Identify which cell holds the provided text, then report its (x, y) central coordinate. 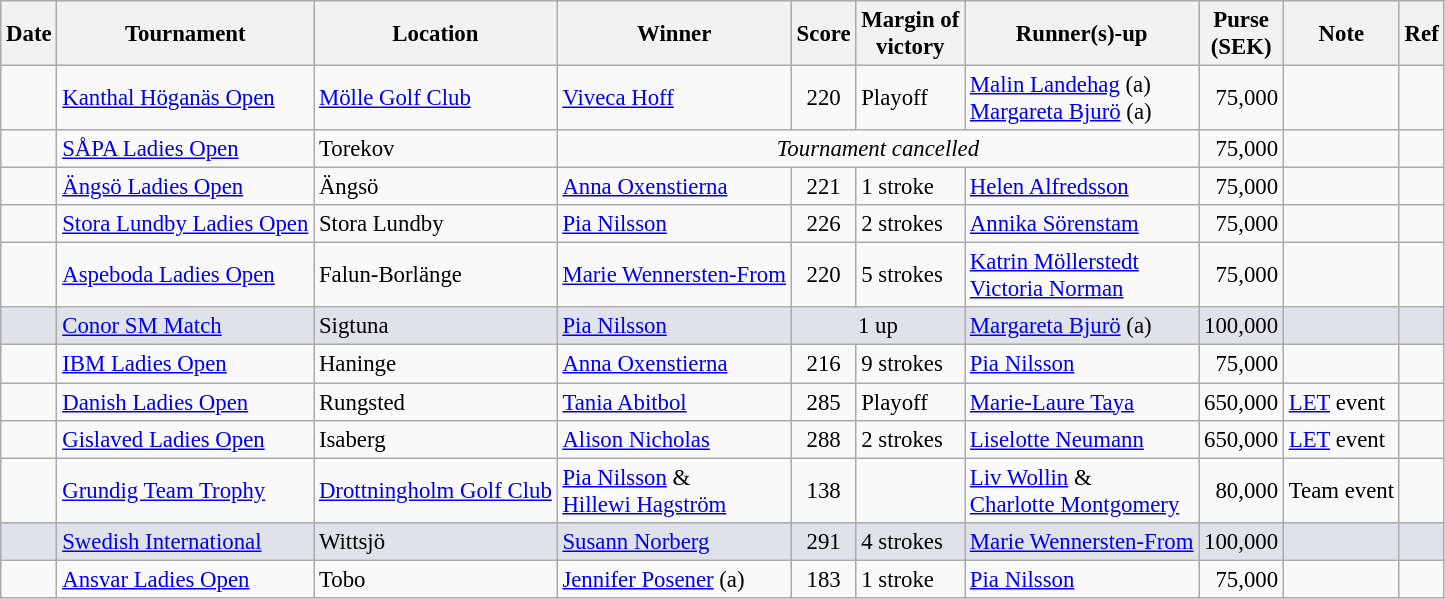
Tournament (186, 34)
Kanthal Höganäs Open (186, 98)
Sigtuna (436, 327)
Stora Lundby (436, 224)
Tobo (436, 579)
Swedish International (186, 541)
Marie-Laure Taya (1082, 402)
Katrin Möllerstedt Victoria Norman (1082, 276)
9 strokes (910, 364)
Tania Abitbol (674, 402)
Aspeboda Ladies Open (186, 276)
Malin Landehag (a) Margareta Bjurö (a) (1082, 98)
Margareta Bjurö (a) (1082, 327)
Ref (1422, 34)
291 (824, 541)
226 (824, 224)
Danish Ladies Open (186, 402)
285 (824, 402)
Viveca Hoff (674, 98)
Falun-Borlänge (436, 276)
Susann Norberg (674, 541)
5 strokes (910, 276)
Gislaved Ladies Open (186, 439)
Haninge (436, 364)
221 (824, 187)
216 (824, 364)
Wittsjö (436, 541)
Note (1341, 34)
Liv Wollin & Charlotte Montgomery (1082, 490)
Isaberg (436, 439)
Drottningholm Golf Club (436, 490)
Tournament cancelled (878, 149)
4 strokes (910, 541)
Helen Alfredsson (1082, 187)
IBM Ladies Open (186, 364)
183 (824, 579)
Date (29, 34)
Conor SM Match (186, 327)
Rungsted (436, 402)
Team event (1341, 490)
Ängsö (436, 187)
Pia Nilsson & Hillewi Hagström (674, 490)
Ansvar Ladies Open (186, 579)
288 (824, 439)
Grundig Team Trophy (186, 490)
SÅPA Ladies Open (186, 149)
Liselotte Neumann (1082, 439)
Ängsö Ladies Open (186, 187)
Runner(s)-up (1082, 34)
Location (436, 34)
Margin ofvictory (910, 34)
Mölle Golf Club (436, 98)
Alison Nicholas (674, 439)
Jennifer Posener (a) (674, 579)
Winner (674, 34)
80,000 (1242, 490)
Score (824, 34)
138 (824, 490)
Purse(SEK) (1242, 34)
1 up (878, 327)
Stora Lundby Ladies Open (186, 224)
Annika Sörenstam (1082, 224)
Torekov (436, 149)
